Output the [x, y] coordinate of the center of the cell containing the given text.  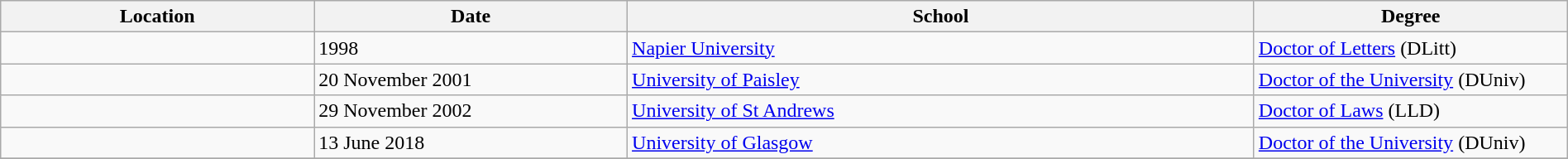
Napier University [941, 48]
School [941, 17]
Doctor of Laws (LLD) [1411, 111]
University of Glasgow [941, 142]
Doctor of Letters (DLitt) [1411, 48]
Degree [1411, 17]
Location [157, 17]
20 November 2001 [471, 79]
29 November 2002 [471, 111]
13 June 2018 [471, 142]
University of St Andrews [941, 111]
1998 [471, 48]
University of Paisley [941, 79]
Date [471, 17]
